Detect which cell encompasses the target text, then output its [X, Y] center coordinate. 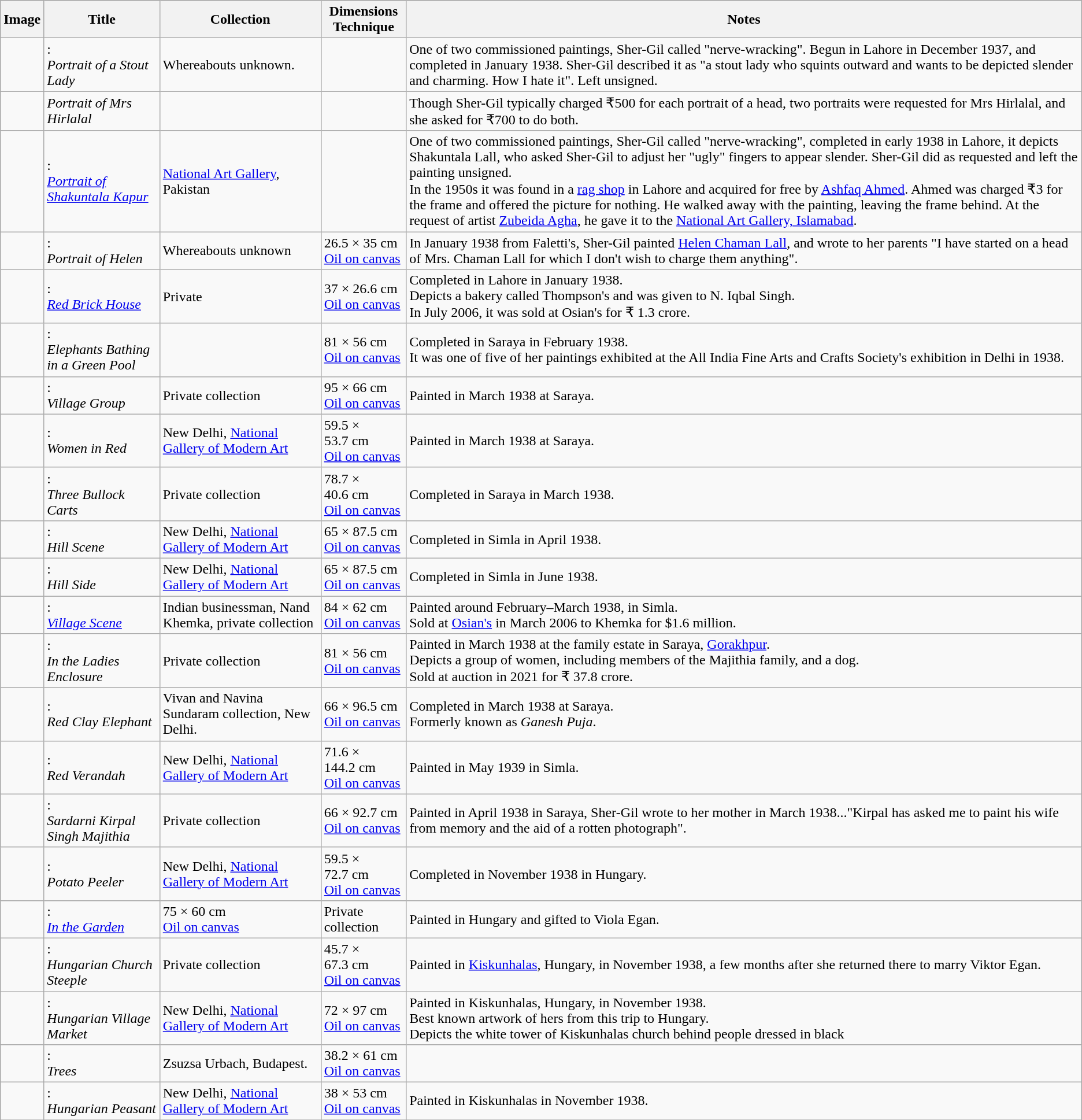
DimensionsTechnique [363, 20]
72 × 97 cmOil on canvas [363, 1018]
:Hungarian Village Market [102, 1018]
95 × 66 cmOil on canvas [363, 395]
Notes [744, 20]
38.2 × 61 cmOil on canvas [363, 1064]
:Sardarni Kirpal Singh Majithia [102, 820]
:Hill Side [102, 577]
Painted in May 1939 in Simla. [744, 767]
:Village Scene [102, 614]
Vivan and Navina Sundaram collection, New Delhi. [240, 714]
:Trees [102, 1064]
Painted in Kiskunhalas, Hungary, in November 1938, a few months after she returned there to marry Viktor Egan. [744, 964]
Title [102, 20]
45.7 × 67.3 cmOil on canvas [363, 964]
Portrait of Mrs Hirlalal [102, 111]
Painted in Kiskunhalas in November 1938. [744, 1101]
Though Sher-Gil typically charged ₹500 for each portrait of a head, two portraits were requested for Mrs Hirlalal, and she asked for ₹700 to do both. [744, 111]
38 × 53 cmOil on canvas [363, 1101]
59.5 × 72.7 cmOil on canvas [363, 874]
Painted in Hungary and gifted to Viola Egan. [744, 919]
:Village Group [102, 395]
Completed in Saraya in March 1938. [744, 494]
:Hungarian Church Steeple [102, 964]
Completed in Simla in April 1938. [744, 539]
:Red Verandah [102, 767]
:Portrait of Shakuntala Kapur [102, 182]
:In the Garden [102, 919]
Indian businessman, Nand Khemka, private collection [240, 614]
:Hungarian Peasant [102, 1101]
66 × 96.5 cmOil on canvas [363, 714]
78.7 × 40.6 cmOil on canvas [363, 494]
:Three Bullock Carts [102, 494]
37 × 26.6 cmOil on canvas [363, 297]
Private [240, 297]
Completed in Simla in June 1938. [744, 577]
:Women in Red [102, 441]
:Hill Scene [102, 539]
Collection [240, 20]
:In the Ladies Enclosure [102, 661]
Completed in March 1938 at Saraya.Formerly known as Ganesh Puja. [744, 714]
Completed in November 1938 in Hungary. [744, 874]
:Elephants Bathing in a Green Pool [102, 350]
:Portrait of a Stout Lady [102, 65]
84 × 62 cmOil on canvas [363, 614]
26.5 × 35 cmOil on canvas [363, 250]
75 × 60 cmOil on canvas [240, 919]
:Red Brick House [102, 297]
:Portrait of Helen [102, 250]
Painted around February–March 1938, in Simla.Sold at Osian's in March 2006 to Khemka for $1.6 million. [744, 614]
71.6 × 144.2 cmOil on canvas [363, 767]
66 × 92.7 cmOil on canvas [363, 820]
59.5 × 53.7 cmOil on canvas [363, 441]
Zsuzsa Urbach, Budapest. [240, 1064]
Whereabouts unknown. [240, 65]
:Red Clay Elephant [102, 714]
:Potato Peeler [102, 874]
Whereabouts unknown [240, 250]
Image [22, 20]
National Art Gallery, Pakistan [240, 182]
